Output the [x, y] coordinate of the center of the cell containing the given text.  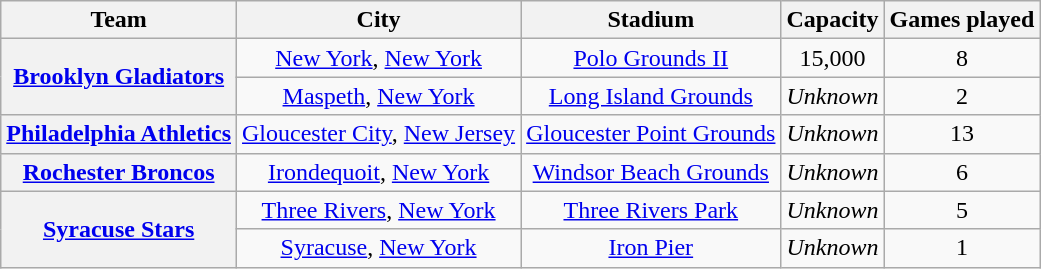
8 [962, 58]
Windsor Beach Grounds [651, 172]
Stadium [651, 20]
2 [962, 96]
Long Island Grounds [651, 96]
Syracuse, New York [379, 248]
1 [962, 248]
New York, New York [379, 58]
Irondequoit, New York [379, 172]
Iron Pier [651, 248]
Maspeth, New York [379, 96]
Gloucester Point Grounds [651, 134]
6 [962, 172]
Syracuse Stars [119, 229]
Gloucester City, New Jersey [379, 134]
Polo Grounds II [651, 58]
Capacity [832, 20]
Three Rivers Park [651, 210]
Games played [962, 20]
Rochester Broncos [119, 172]
Philadelphia Athletics [119, 134]
Team [119, 20]
15,000 [832, 58]
5 [962, 210]
City [379, 20]
Three Rivers, New York [379, 210]
13 [962, 134]
Brooklyn Gladiators [119, 77]
